Find where the given text appears and provide that cell's center as [x, y] coordinate. 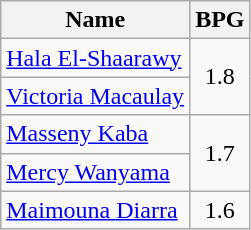
Hala El-Shaarawy [96, 58]
Victoria Macaulay [96, 96]
Maimouna Diarra [96, 210]
Mercy Wanyama [96, 172]
Name [96, 20]
1.6 [220, 210]
BPG [220, 20]
Masseny Kaba [96, 134]
1.7 [220, 153]
1.8 [220, 77]
